Identify which cell holds the provided text, then report its (X, Y) central coordinate. 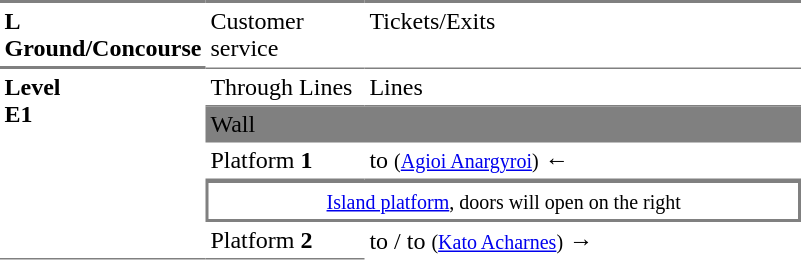
Through Lines (286, 88)
Tickets/Exits (583, 34)
to / to (Kato Acharnes) → (583, 241)
to (Agioi Anargyroi) ← (583, 161)
Customer service (286, 34)
LGround/Concourse (103, 34)
Platform 1 (286, 161)
LevelΕ1 (103, 164)
Platform 2 (286, 241)
Lines (583, 88)
